Identify which cell holds the provided text, then report its (x, y) central coordinate. 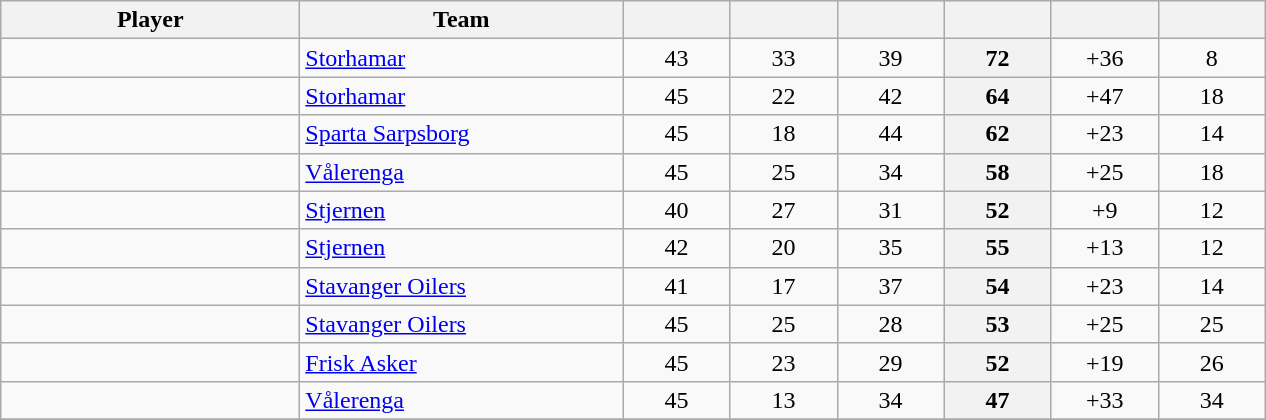
23 (784, 362)
39 (890, 58)
43 (676, 58)
40 (676, 210)
55 (998, 248)
+9 (1104, 210)
62 (998, 134)
35 (890, 248)
54 (998, 286)
13 (784, 400)
27 (784, 210)
+13 (1104, 248)
+36 (1104, 58)
29 (890, 362)
17 (784, 286)
Sparta Sarpsborg (462, 134)
22 (784, 96)
26 (1212, 362)
53 (998, 324)
+33 (1104, 400)
58 (998, 172)
+19 (1104, 362)
8 (1212, 58)
44 (890, 134)
47 (998, 400)
Player (150, 20)
Team (462, 20)
+47 (1104, 96)
Frisk Asker (462, 362)
64 (998, 96)
31 (890, 210)
41 (676, 286)
20 (784, 248)
72 (998, 58)
28 (890, 324)
33 (784, 58)
37 (890, 286)
